Identify which cell holds the provided text, then report its [x, y] central coordinate. 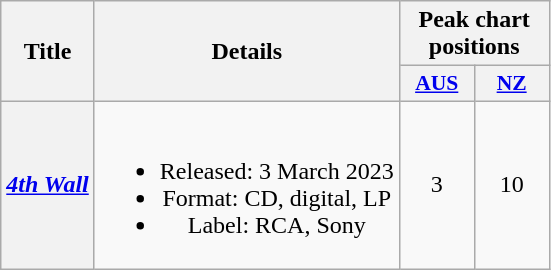
Details [246, 52]
AUS [436, 84]
Released: 3 March 2023Format: CD, digital, LPLabel: RCA, Sony [246, 184]
Peak chart positions [474, 34]
NZ [512, 84]
4th Wall [48, 184]
Title [48, 52]
10 [512, 184]
3 [436, 184]
